Pinpoint the cell where the given text exists, returning its (x, y) midpoint coordinate. 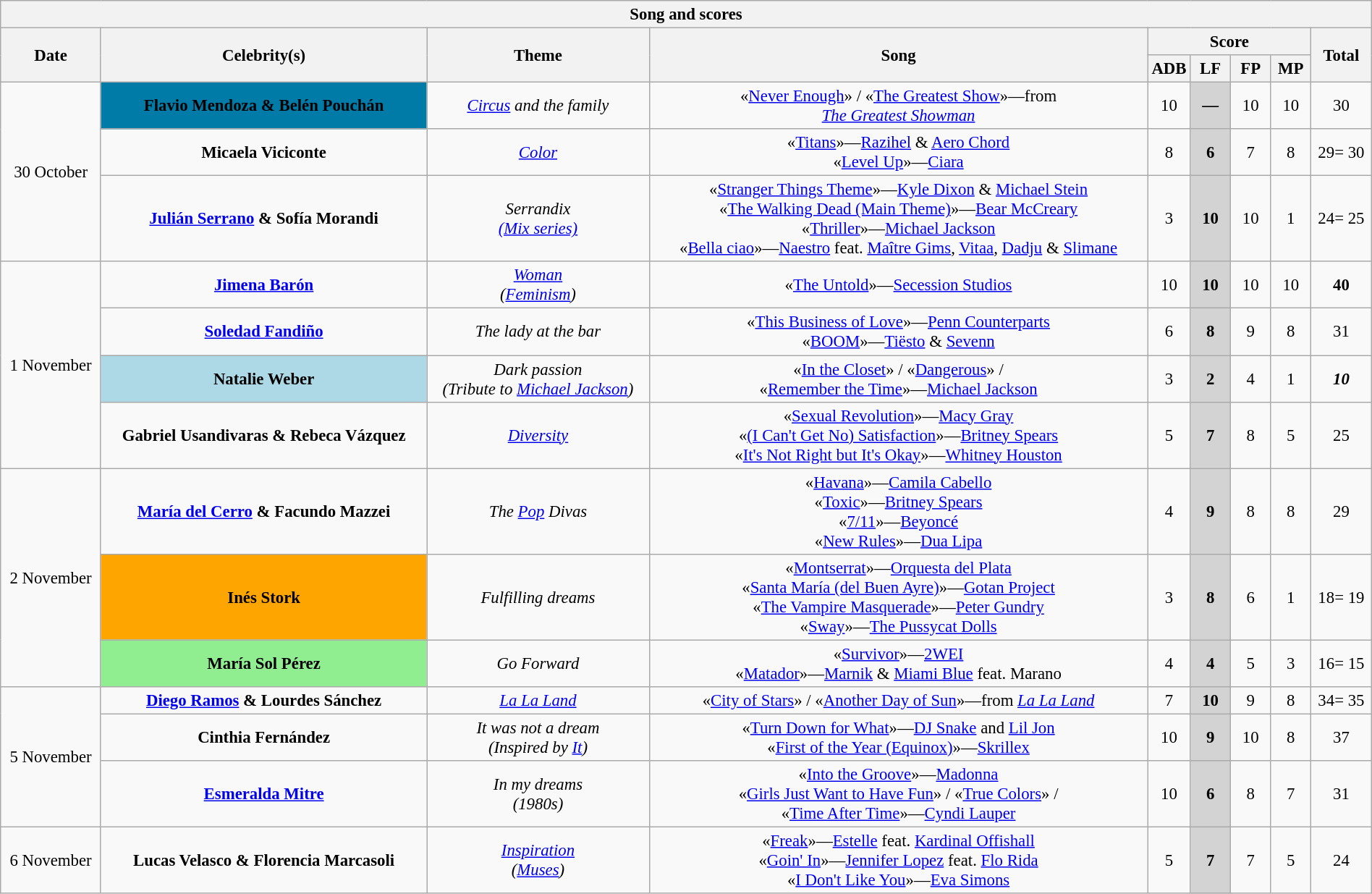
«Never Enough» / «The Greatest Show»—from The Greatest Showman (899, 106)
Serrandix(Mix series) (538, 219)
24= 25 (1342, 219)
«The Untold»—Secession Studios (899, 285)
MP (1291, 69)
Fulfilling dreams (538, 596)
Celebrity(s) (263, 55)
1 November (51, 365)
María Sol Pérez (263, 663)
Dark passion(Tribute to Michael Jackson) (538, 379)
Song and scores (686, 14)
30 (1342, 106)
Date (51, 55)
«Turn Down for What»—DJ Snake and Lil Jon«First of the Year (Equinox)»—Skrillex (899, 737)
The Pop Divas (538, 511)
Song (899, 55)
«This Business of Love»—Penn Counterparts«BOOM»—Tiësto & Sevenn (899, 332)
ADB (1169, 69)
25 (1342, 435)
«Freak»—Estelle feat. Kardinal Offishall«Goin' In»—Jennifer Lopez feat. Flo Rida«I Don't Like You»—Eva Simons (899, 860)
Inspiration(Muses) (538, 860)
37 (1342, 737)
«Sexual Revolution»—Macy Gray«(I Can't Get No) Satisfaction»—Britney Spears«It's Not Right but It's Okay»—Whitney Houston (899, 435)
Diversity (538, 435)
Woman(Feminism) (538, 285)
It was not a dream(Inspired by It) (538, 737)
«Into the Groove»—Madonna«Girls Just Want to Have Fun» / «True Colors» / «Time After Time»—Cyndi Lauper (899, 794)
Score (1229, 42)
«Montserrat»—Orquesta del Plata«Santa María (del Buen Ayre)»—Gotan Project«The Vampire Masquerade»—Peter Gundry«Sway»—The Pussycat Dolls (899, 596)
Theme (538, 55)
Circus and the family (538, 106)
29= 30 (1342, 152)
18= 19 (1342, 596)
Natalie Weber (263, 379)
«Survivor»—2WEI«Matador»—Marnik & Miami Blue feat. Marano (899, 663)
6 November (51, 860)
María del Cerro & Facundo Mazzei (263, 511)
— (1211, 106)
Total (1342, 55)
2 (1211, 379)
16= 15 (1342, 663)
FP (1250, 69)
«In the Closet» / «Dangerous» / «Remember the Time»—Michael Jackson (899, 379)
«Havana»—Camila Cabello«Toxic»—Britney Spears«7/11»—Beyoncé«New Rules»—Dua Lipa (899, 511)
30 October (51, 172)
2 November (51, 578)
Color (538, 152)
34= 35 (1342, 701)
Diego Ramos & Lourdes Sánchez (263, 701)
Jimena Barón (263, 285)
«Titans»—Razihel & Aero Chord«Level Up»—Ciara (899, 152)
Cinthia Fernández (263, 737)
Inés Stork (263, 596)
La La Land (538, 701)
40 (1342, 285)
Go Forward (538, 663)
29 (1342, 511)
Lucas Velasco & Florencia Marcasoli (263, 860)
Esmeralda Mitre (263, 794)
«City of Stars» / «Another Day of Sun»—from La La Land (899, 701)
Julián Serrano & Sofía Morandi (263, 219)
LF (1211, 69)
5 November (51, 757)
The lady at the bar (538, 332)
Micaela Viciconte (263, 152)
Soledad Fandiño (263, 332)
In my dreams(1980s) (538, 794)
Gabriel Usandivaras & Rebeca Vázquez (263, 435)
Flavio Mendoza & Belén Pouchán (263, 106)
24 (1342, 860)
